Identify which cell holds the provided text, then report its (x, y) central coordinate. 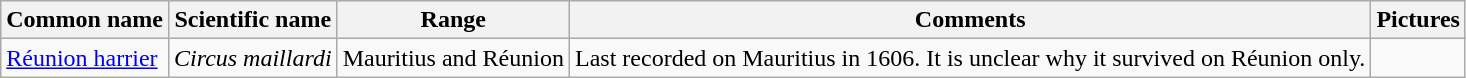
Scientific name (252, 20)
Mauritius and Réunion (453, 58)
Circus maillardi (252, 58)
Comments (970, 20)
Range (453, 20)
Common name (85, 20)
Réunion harrier (85, 58)
Last recorded on Mauritius in 1606. It is unclear why it survived on Réunion only. (970, 58)
Pictures (1418, 20)
